Return the (X, Y) coordinate for the center point of the cell that contains the specified text.  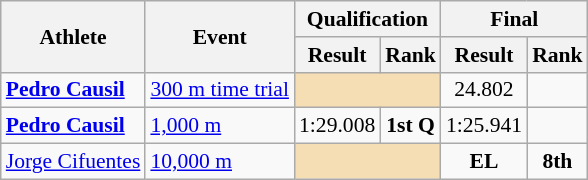
1:29.008 (337, 126)
Athlete (74, 36)
24.802 (484, 90)
1,000 m (220, 126)
1st Q (410, 126)
Event (220, 36)
Jorge Cifuentes (74, 162)
1:25.941 (484, 126)
300 m time trial (220, 90)
10,000 m (220, 162)
EL (484, 162)
8th (558, 162)
Final (514, 19)
Qualification (368, 19)
